Identify which cell holds the provided text, then report its (X, Y) central coordinate. 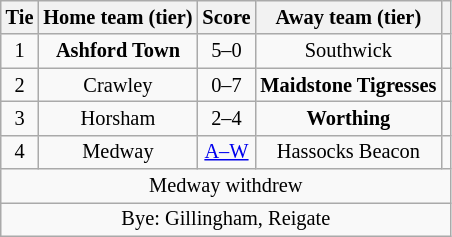
Away team (tier) (348, 17)
Score (226, 17)
Tie (20, 17)
Crawley (118, 85)
Medway (118, 152)
Ashford Town (118, 51)
2 (20, 85)
2–4 (226, 118)
Home team (tier) (118, 17)
Horsham (118, 118)
Maidstone Tigresses (348, 85)
Southwick (348, 51)
4 (20, 152)
1 (20, 51)
Medway withdrew (226, 186)
Hassocks Beacon (348, 152)
Bye: Gillingham, Reigate (226, 219)
A–W (226, 152)
5–0 (226, 51)
Worthing (348, 118)
3 (20, 118)
0–7 (226, 85)
